Determine the [x, y] coordinate at the center of the cell enclosing the given text.  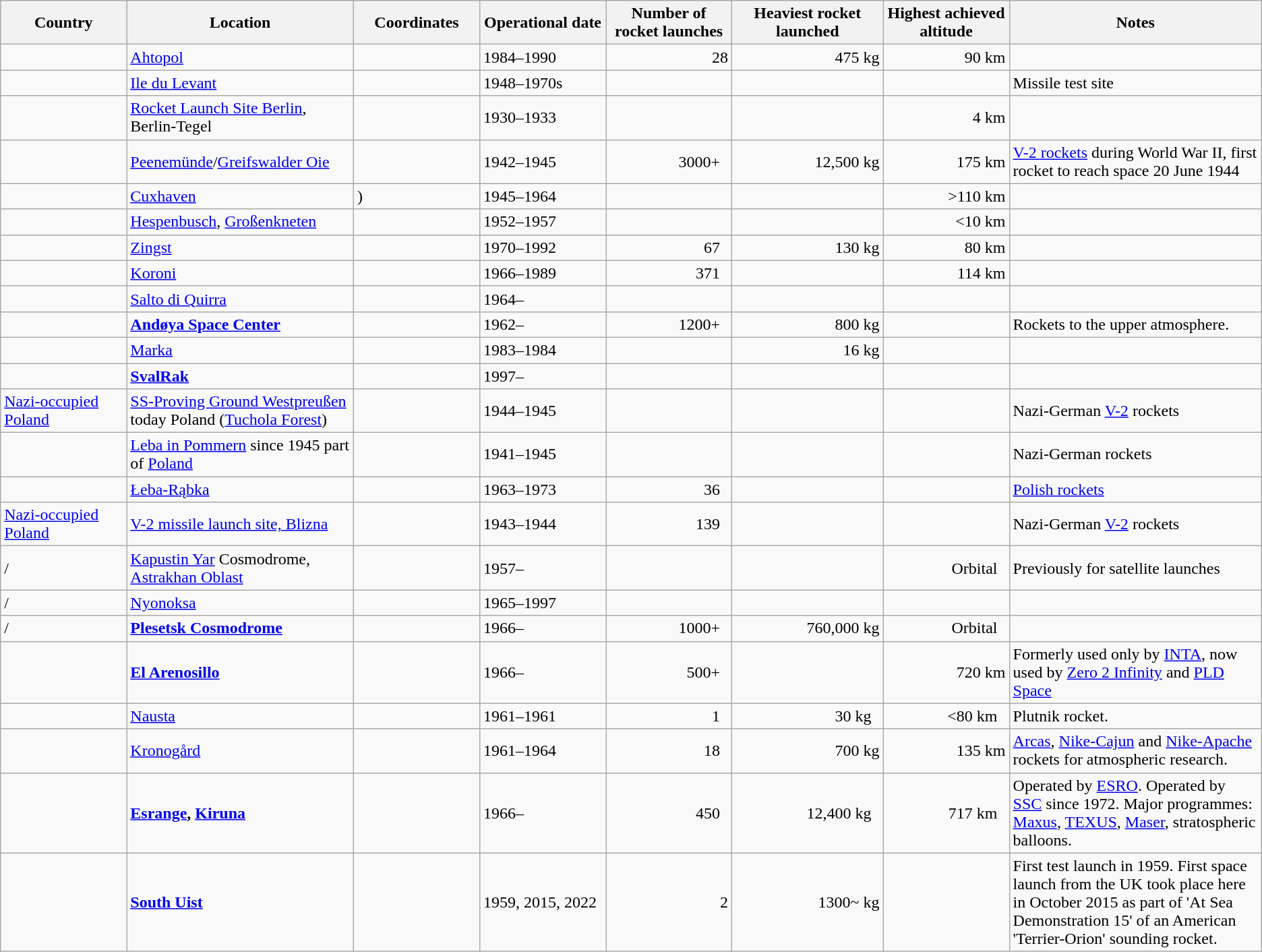
1964– [543, 299]
Operated by ESRO. Operated by SSC since 1972. Major programmes: Maxus, TEXUS, Maser, stratospheric balloons. [1135, 813]
Peenemünde/Greifswalder Oie [240, 162]
<80 km [947, 716]
700 kg [808, 751]
1966–1989 [543, 273]
Esrange, Kiruna [240, 813]
Plutnik rocket. [1135, 716]
Heaviest rocket launched [808, 23]
130 kg [808, 247]
475 kg [808, 57]
371 [669, 273]
Marka [240, 350]
Koroni [240, 273]
Polish rockets [1135, 489]
Coordinates [417, 23]
SvalRak [240, 376]
800 kg [808, 324]
Nazi-German rockets [1135, 454]
Number of rocket launches [669, 23]
36 [669, 489]
12,400 kg [808, 813]
1930–1933 [543, 117]
Plesetsk Cosmodrome [240, 628]
Hespenbusch, Großenkneten [240, 222]
<10 km [947, 222]
135 km [947, 751]
1962– [543, 324]
1997– [543, 376]
1000+ [669, 628]
1200+ [669, 324]
80 km [947, 247]
) [417, 196]
90 km [947, 57]
1957– [543, 568]
450 [669, 813]
Salto di Quirra [240, 299]
Ahtopol [240, 57]
Nyonoksa [240, 603]
30 kg [808, 716]
Zingst [240, 247]
1943–1944 [543, 525]
1959, 2015, 2022 [543, 902]
1961–1961 [543, 716]
Łeba-Rąbka [240, 489]
>110 km [947, 196]
175 km [947, 162]
12,500 kg [808, 162]
1948–1970s [543, 83]
El Arenosillo [240, 672]
1952–1957 [543, 222]
South Uist [240, 902]
28 [669, 57]
Missile test site [1135, 83]
1941–1945 [543, 454]
Ile du Levant [240, 83]
Nausta [240, 716]
Operational date [543, 23]
1970–1992 [543, 247]
Country [63, 23]
Andøya Space Center [240, 324]
V-2 missile launch site, Blizna [240, 525]
Rocket Launch Site Berlin, Berlin-Tegel [240, 117]
1961–1964 [543, 751]
Notes [1135, 23]
1942–1945 [543, 162]
Location [240, 23]
139 [669, 525]
Cuxhaven [240, 196]
Highest achieved altitude [947, 23]
Leba in Pommern since 1945 part of Poland [240, 454]
2 [669, 902]
16 kg [808, 350]
1944–1945 [543, 411]
Kronogård [240, 751]
1300~ kg [808, 902]
Arcas, Nike-Cajun and Nike-Apache rockets for atmospheric research. [1135, 751]
114 km [947, 273]
Kapustin Yar Cosmodrome, Astrakhan Oblast [240, 568]
Rockets to the upper atmosphere. [1135, 324]
V-2 rockets during World War II, first rocket to reach space 20 June 1944 [1135, 162]
500+ [669, 672]
720 km [947, 672]
67 [669, 247]
4 km [947, 117]
717 km [947, 813]
Previously for satellite launches [1135, 568]
1945–1964 [543, 196]
1983–1984 [543, 350]
3000+ [669, 162]
18 [669, 751]
1963–1973 [543, 489]
SS-Proving Ground Westpreußen today Poland (Tuchola Forest) [240, 411]
1 [669, 716]
1965–1997 [543, 603]
760,000 kg [808, 628]
1984–1990 [543, 57]
Formerly used only by INTA, now used by Zero 2 Infinity and PLD Space [1135, 672]
